Provide the [X, Y] coordinate of the cell's center where the given text is located.  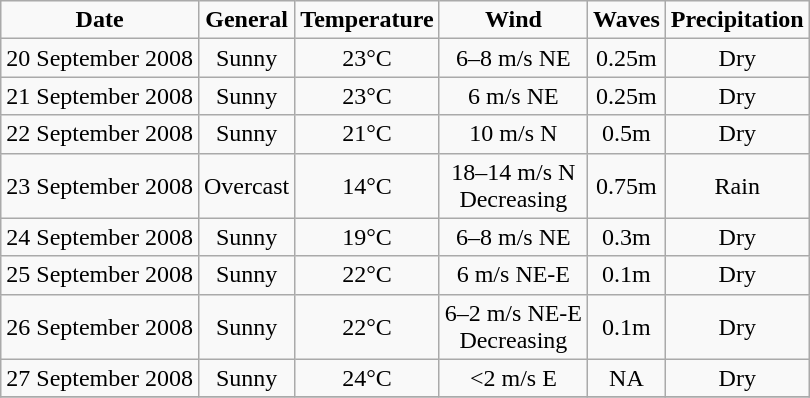
21 September 2008 [100, 96]
10 m/s N [513, 134]
23 September 2008 [100, 186]
Date [100, 20]
20 September 2008 [100, 58]
27 September 2008 [100, 378]
Overcast [246, 186]
0.3m [627, 237]
General [246, 20]
Temperature [367, 20]
6–2 m/s NE-EDecreasing [513, 326]
Wind [513, 20]
NA [627, 378]
22 September 2008 [100, 134]
24°C [367, 378]
6 m/s NE-E [513, 275]
0.75m [627, 186]
Waves [627, 20]
Rain [737, 186]
6 m/s NE [513, 96]
0.5m [627, 134]
21°C [367, 134]
26 September 2008 [100, 326]
<2 m/s E [513, 378]
18–14 m/s NDecreasing [513, 186]
Precipitation [737, 20]
19°C [367, 237]
14°C [367, 186]
24 September 2008 [100, 237]
25 September 2008 [100, 275]
